For the text-containing cell, return its midpoint in (X, Y) coordinate format. 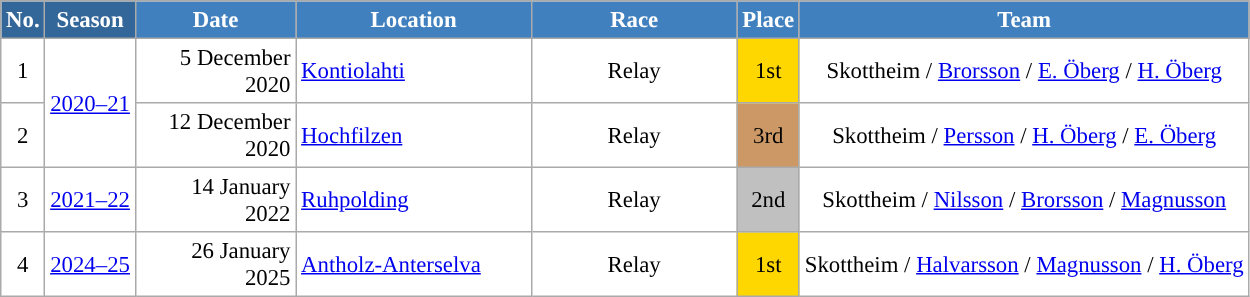
2020–21 (90, 104)
Place (768, 20)
Team (1024, 20)
Skottheim / Brorsson / E. Öberg / H. Öberg (1024, 72)
2nd (768, 200)
Season (90, 20)
1 (23, 72)
Kontiolahti (414, 72)
2021–22 (90, 200)
26 January 2025 (216, 264)
3rd (768, 136)
Skottheim / Persson / H. Öberg / E. Öberg (1024, 136)
12 December 2020 (216, 136)
Skottheim / Nilsson / Brorsson / Magnusson (1024, 200)
Ruhpolding (414, 200)
Date (216, 20)
Hochfilzen (414, 136)
4 (23, 264)
2 (23, 136)
Race (634, 20)
Antholz-Anterselva (414, 264)
No. (23, 20)
Skottheim / Halvarsson / Magnusson / H. Öberg (1024, 264)
Location (414, 20)
2024–25 (90, 264)
3 (23, 200)
5 December 2020 (216, 72)
14 January 2022 (216, 200)
